Capture the cell that displays the provided text and extract its [x, y] central coordinate. 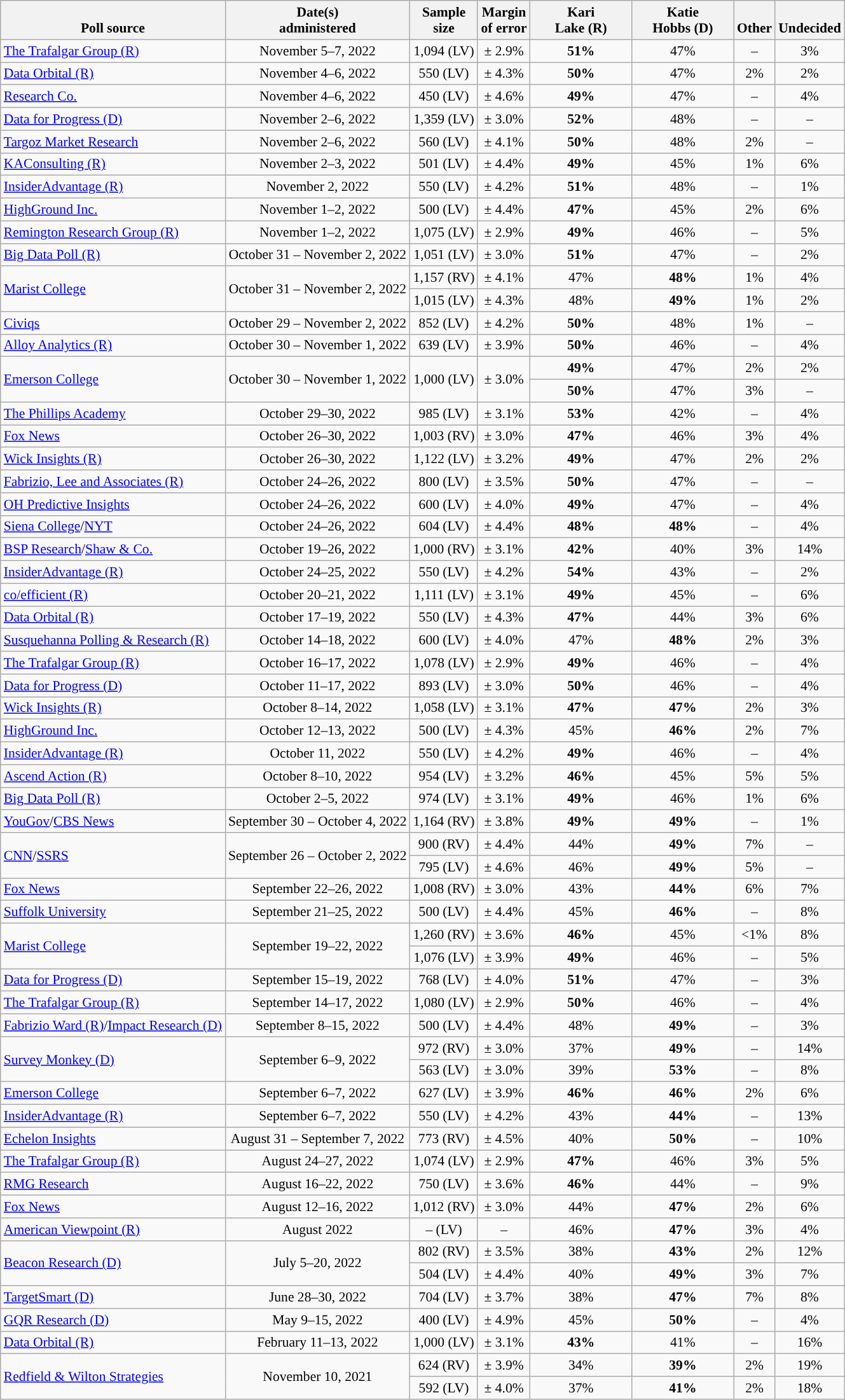
November 5–7, 2022 [318, 51]
± 4.9% [504, 1320]
Remington Research Group (R) [113, 232]
Susquehanna Polling & Research (R) [113, 641]
November 2, 2022 [318, 187]
1,000 (RV) [444, 550]
September 19–22, 2022 [318, 946]
October 11–17, 2022 [318, 686]
795 (LV) [444, 867]
July 5–20, 2022 [318, 1263]
Redfield & Wilton Strategies [113, 1376]
1,111 (LV) [444, 595]
773 (RV) [444, 1139]
October 2–5, 2022 [318, 799]
954 (LV) [444, 776]
1,078 (LV) [444, 663]
12% [809, 1252]
450 (LV) [444, 97]
1,122 (LV) [444, 459]
October 29–30, 2022 [318, 413]
Poll source [113, 20]
RMG Research [113, 1184]
19% [809, 1366]
974 (LV) [444, 799]
October 29 – November 2, 2022 [318, 323]
August 12–16, 2022 [318, 1207]
893 (LV) [444, 686]
Marginof error [504, 20]
September 14–17, 2022 [318, 1003]
54% [581, 572]
August 2022 [318, 1230]
September 21–25, 2022 [318, 912]
June 28–30, 2022 [318, 1298]
1,359 (LV) [444, 119]
1,008 (RV) [444, 889]
KAConsulting (R) [113, 164]
34% [581, 1366]
1,076 (LV) [444, 957]
400 (LV) [444, 1320]
The Phillips Academy [113, 413]
852 (LV) [444, 323]
October 24–25, 2022 [318, 572]
9% [809, 1184]
October 11, 2022 [318, 754]
1,003 (RV) [444, 436]
November 2–3, 2022 [318, 164]
1,075 (LV) [444, 232]
Samplesize [444, 20]
972 (RV) [444, 1048]
16% [809, 1343]
18% [809, 1388]
1,074 (LV) [444, 1161]
August 24–27, 2022 [318, 1161]
Fabrizio Ward (R)/Impact Research (D) [113, 1025]
Beacon Research (D) [113, 1263]
September 15–19, 2022 [318, 980]
September 6–9, 2022 [318, 1060]
639 (LV) [444, 345]
Alloy Analytics (R) [113, 345]
592 (LV) [444, 1388]
563 (LV) [444, 1071]
1,015 (LV) [444, 300]
May 9–15, 2022 [318, 1320]
604 (LV) [444, 527]
Civiqs [113, 323]
501 (LV) [444, 164]
September 26 – October 2, 2022 [318, 855]
900 (RV) [444, 844]
September 22–26, 2022 [318, 889]
Siena College/NYT [113, 527]
504 (LV) [444, 1275]
February 11–13, 2022 [318, 1343]
985 (LV) [444, 413]
± 3.8% [504, 822]
802 (RV) [444, 1252]
October 14–18, 2022 [318, 641]
August 31 – September 7, 2022 [318, 1139]
Other [754, 20]
October 16–17, 2022 [318, 663]
October 8–14, 2022 [318, 708]
10% [809, 1139]
750 (LV) [444, 1184]
± 4.5% [504, 1139]
OH Predictive Insights [113, 504]
1,164 (RV) [444, 822]
627 (LV) [444, 1093]
August 16–22, 2022 [318, 1184]
BSP Research/Shaw & Co. [113, 550]
co/efficient (R) [113, 595]
1,058 (LV) [444, 708]
Undecided [809, 20]
1,157 (RV) [444, 278]
October 12–13, 2022 [318, 731]
1,051 (LV) [444, 255]
± 3.7% [504, 1298]
768 (LV) [444, 980]
November 10, 2021 [318, 1376]
1,012 (RV) [444, 1207]
American Viewpoint (R) [113, 1230]
September 30 – October 4, 2022 [318, 822]
– (LV) [444, 1230]
1,260 (RV) [444, 935]
13% [809, 1116]
Targoz Market Research [113, 142]
Suffolk University [113, 912]
KatieHobbs (D) [683, 20]
624 (RV) [444, 1366]
1,080 (LV) [444, 1003]
CNN/SSRS [113, 855]
October 8–10, 2022 [318, 776]
560 (LV) [444, 142]
TargetSmart (D) [113, 1298]
GQR Research (D) [113, 1320]
Survey Monkey (D) [113, 1060]
Research Co. [113, 97]
<1% [754, 935]
52% [581, 119]
Ascend Action (R) [113, 776]
800 (LV) [444, 482]
October 20–21, 2022 [318, 595]
September 8–15, 2022 [318, 1025]
1,094 (LV) [444, 51]
KariLake (R) [581, 20]
Echelon Insights [113, 1139]
Fabrizio, Lee and Associates (R) [113, 482]
Date(s)administered [318, 20]
October 17–19, 2022 [318, 618]
704 (LV) [444, 1298]
YouGov/CBS News [113, 822]
October 19–26, 2022 [318, 550]
